Return the [x, y] coordinate for the center point of the cell that contains the specified text.  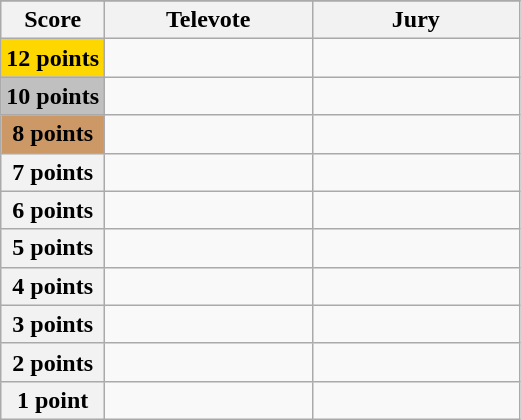
2 points [53, 362]
Jury [416, 20]
Score [53, 20]
8 points [53, 134]
7 points [53, 172]
6 points [53, 210]
3 points [53, 324]
4 points [53, 286]
5 points [53, 248]
Televote [209, 20]
1 point [53, 400]
12 points [53, 58]
10 points [53, 96]
